Output the (x, y) coordinate of the center of the cell containing the given text.  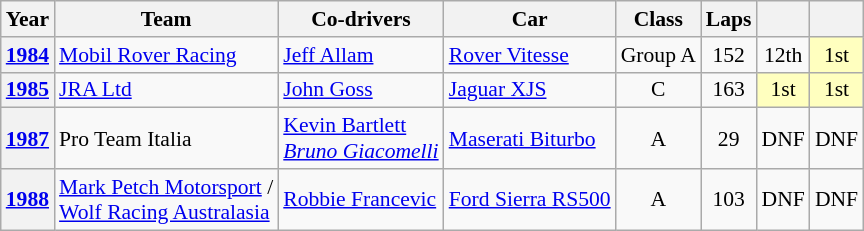
103 (729, 200)
Jeff Allam (360, 55)
Ford Sierra RS500 (530, 200)
29 (729, 138)
Mark Petch Motorsport / Wolf Racing Australasia (166, 200)
1988 (28, 200)
1984 (28, 55)
Team (166, 19)
Class (658, 19)
Mobil Rover Racing (166, 55)
Group A (658, 55)
Maserati Biturbo (530, 138)
152 (729, 55)
Year (28, 19)
Laps (729, 19)
163 (729, 90)
Kevin Bartlett Bruno Giacomelli (360, 138)
Jaguar XJS (530, 90)
JRA Ltd (166, 90)
1987 (28, 138)
Co-drivers (360, 19)
John Goss (360, 90)
12th (784, 55)
C (658, 90)
Car (530, 19)
Rover Vitesse (530, 55)
Pro Team Italia (166, 138)
1985 (28, 90)
Robbie Francevic (360, 200)
